Locate the cell with the specified text and output its [x, y] center coordinate. 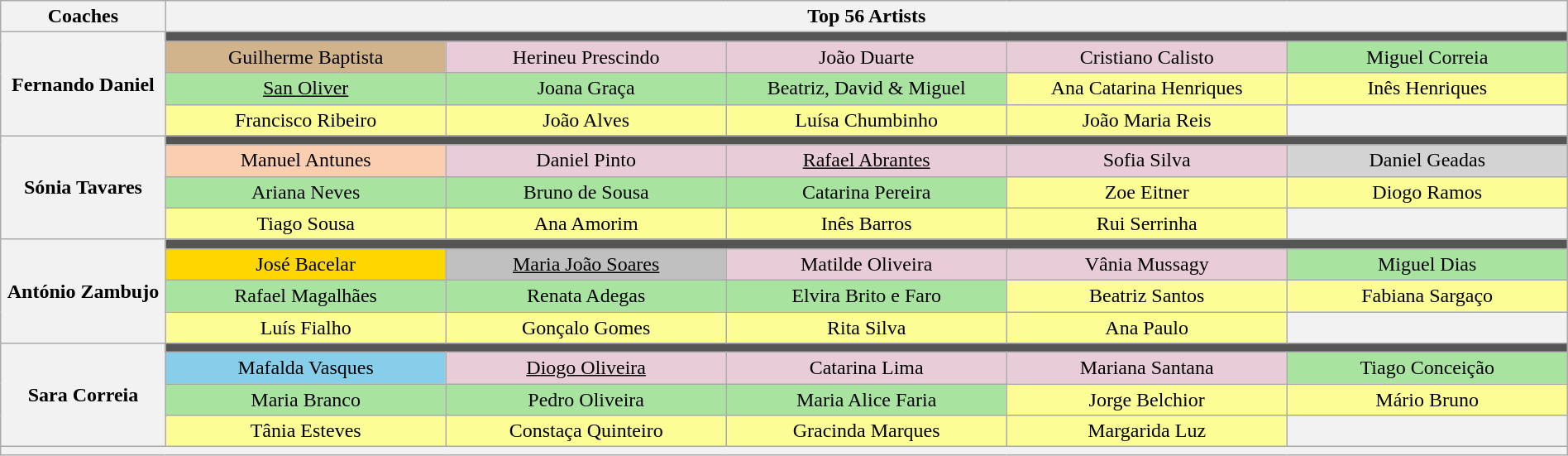
Catarina Lima [867, 368]
Luísa Chumbinho [867, 120]
Guilherme Baptista [306, 57]
Luís Fialho [306, 327]
Ana Paulo [1146, 327]
Francisco Ribeiro [306, 120]
António Zambujo [83, 291]
Miguel Correia [1427, 57]
Cristiano Calisto [1146, 57]
Top 56 Artists [867, 17]
Inês Barros [867, 223]
Beatriz, David & Miguel [867, 89]
Mariana Santana [1146, 368]
Sara Correia [83, 396]
Daniel Pinto [586, 161]
Diogo Ramos [1427, 192]
Sónia Tavares [83, 187]
Matilde Oliveira [867, 264]
Ana Catarina Henriques [1146, 89]
Elvira Brito e Faro [867, 295]
Beatriz Santos [1146, 295]
Tiago Conceição [1427, 368]
Mário Bruno [1427, 400]
Gracinda Marques [867, 431]
Maria João Soares [586, 264]
Joana Graça [586, 89]
Coaches [83, 17]
Miguel Dias [1427, 264]
Fabiana Sargaço [1427, 295]
Rita Silva [867, 327]
Sofia Silva [1146, 161]
Ariana Neves [306, 192]
Renata Adegas [586, 295]
Constaça Quinteiro [586, 431]
Fernando Daniel [83, 84]
João Duarte [867, 57]
Maria Branco [306, 400]
Jorge Belchior [1146, 400]
Vânia Mussagy [1146, 264]
Rafael Abrantes [867, 161]
João Alves [586, 120]
San Oliver [306, 89]
Margarida Luz [1146, 431]
Inês Henriques [1427, 89]
Maria Alice Faria [867, 400]
José Bacelar [306, 264]
Pedro Oliveira [586, 400]
Ana Amorim [586, 223]
Bruno de Sousa [586, 192]
Herineu Prescindo [586, 57]
Catarina Pereira [867, 192]
Gonçalo Gomes [586, 327]
Zoe Eitner [1146, 192]
Tânia Esteves [306, 431]
Rui Serrinha [1146, 223]
Rafael Magalhães [306, 295]
Daniel Geadas [1427, 161]
João Maria Reis [1146, 120]
Diogo Oliveira [586, 368]
Manuel Antunes [306, 161]
Mafalda Vasques [306, 368]
Tiago Sousa [306, 223]
